Pinpoint the cell where the given text exists, returning its (X, Y) midpoint coordinate. 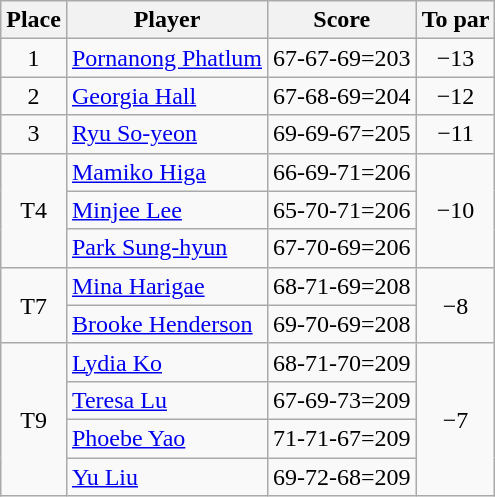
Brooke Henderson (166, 324)
−8 (456, 305)
Mamiko Higa (166, 172)
Place (34, 20)
−11 (456, 134)
T4 (34, 210)
Pornanong Phatlum (166, 58)
Ryu So-yeon (166, 134)
69-70-69=208 (342, 324)
65-70-71=206 (342, 210)
71-71-67=209 (342, 438)
T7 (34, 305)
−13 (456, 58)
1 (34, 58)
68-71-69=208 (342, 286)
69-69-67=205 (342, 134)
67-67-69=203 (342, 58)
3 (34, 134)
Georgia Hall (166, 96)
68-71-70=209 (342, 362)
−7 (456, 419)
−12 (456, 96)
Park Sung-hyun (166, 248)
Mina Harigae (166, 286)
67-68-69=204 (342, 96)
Score (342, 20)
To par (456, 20)
Yu Liu (166, 477)
Lydia Ko (166, 362)
Minjee Lee (166, 210)
66-69-71=206 (342, 172)
Teresa Lu (166, 400)
2 (34, 96)
−10 (456, 210)
67-69-73=209 (342, 400)
Player (166, 20)
Phoebe Yao (166, 438)
69-72-68=209 (342, 477)
67-70-69=206 (342, 248)
T9 (34, 419)
